For the text-containing cell, return its midpoint in (x, y) coordinate format. 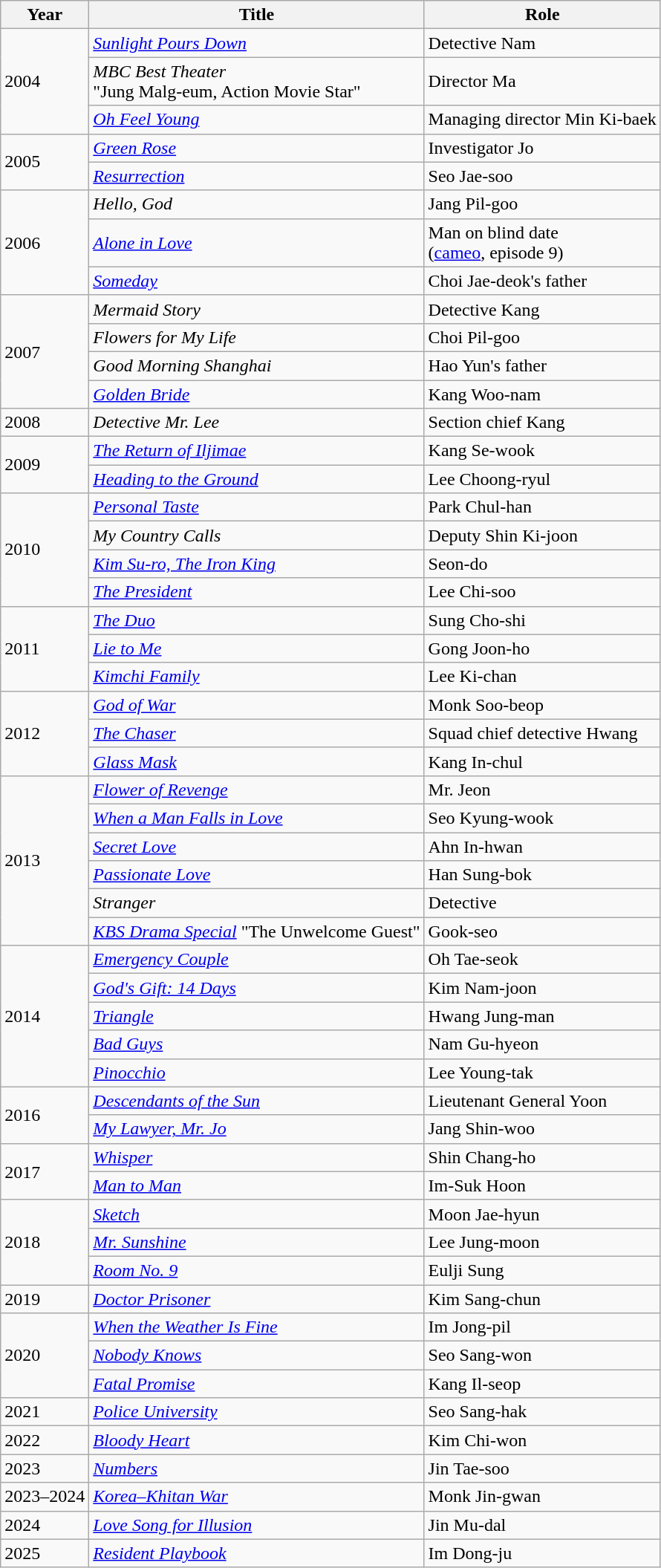
Detective Kang (542, 309)
Flower of Revenge (257, 790)
Love Song for Illusion (257, 1525)
Doctor Prisoner (257, 1299)
Im Jong-pil (542, 1327)
Fatal Promise (257, 1384)
Jang Shin-woo (542, 1129)
2009 (45, 465)
Pinocchio (257, 1073)
Kimchi Family (257, 677)
2014 (45, 1016)
Lie to Me (257, 648)
Title (257, 15)
Triangle (257, 1016)
Resident Playbook (257, 1553)
Passionate Love (257, 875)
Heading to the Ground (257, 479)
Oh Tae-seok (542, 960)
Detective Mr. Lee (257, 423)
Hwang Jung-man (542, 1016)
2023 (45, 1468)
Jin Mu-dal (542, 1525)
Im Dong-ju (542, 1553)
Kang Woo-nam (542, 394)
Lee Chi-soo (542, 592)
Lee Young-tak (542, 1073)
Korea–Khitan War (257, 1497)
Nobody Knows (257, 1356)
Good Morning Shanghai (257, 365)
Park Chul-han (542, 507)
When a Man Falls in Love (257, 818)
Lee Ki-chan (542, 677)
The Return of Iljimae (257, 451)
2010 (45, 550)
Lieutenant General Yoon (542, 1101)
Section chief Kang (542, 423)
Police University (257, 1412)
Investigator Jo (542, 148)
Mr. Jeon (542, 790)
Monk Jin-gwan (542, 1497)
Kang In-chul (542, 761)
My Lawyer, Mr. Jo (257, 1129)
2006 (45, 242)
Jang Pil-goo (542, 204)
Seon-do (542, 564)
Mermaid Story (257, 309)
2024 (45, 1525)
2022 (45, 1440)
The President (257, 592)
Bloody Heart (257, 1440)
Monk Soo-beop (542, 705)
2011 (45, 648)
Secret Love (257, 846)
The Chaser (257, 733)
Year (45, 15)
Detective (542, 903)
Descendants of the Sun (257, 1101)
KBS Drama Special "The Unwelcome Guest" (257, 931)
2007 (45, 351)
2008 (45, 423)
Lee Jung-moon (542, 1242)
Detective Nam (542, 43)
Seo Jae-soo (542, 176)
2005 (45, 162)
Role (542, 15)
Jin Tae-soo (542, 1468)
Moon Jae-hyun (542, 1214)
Glass Mask (257, 761)
Someday (257, 281)
Man on blind date (cameo, episode 9) (542, 242)
2018 (45, 1242)
My Country Calls (257, 536)
2013 (45, 860)
2004 (45, 82)
Golden Bride (257, 394)
2016 (45, 1115)
Stranger (257, 903)
Gong Joon-ho (542, 648)
2020 (45, 1356)
Sung Cho-shi (542, 620)
Seo Sang-won (542, 1356)
Numbers (257, 1468)
2025 (45, 1553)
Sunlight Pours Down (257, 43)
Alone in Love (257, 242)
Sketch (257, 1214)
Kim Chi-won (542, 1440)
Squad chief detective Hwang (542, 733)
Kim Sang-chun (542, 1299)
2012 (45, 733)
Mr. Sunshine (257, 1242)
2023–2024 (45, 1497)
Green Rose (257, 148)
Kim Su-ro, The Iron King (257, 564)
Seo Sang-hak (542, 1412)
Whisper (257, 1157)
God of War (257, 705)
2017 (45, 1171)
Man to Man (257, 1185)
Choi Pil-goo (542, 337)
Flowers for My Life (257, 337)
Kang Se-wook (542, 451)
The Duo (257, 620)
Shin Chang-ho (542, 1157)
Gook-seo (542, 931)
Kim Nam-joon (542, 988)
God's Gift: 14 Days (257, 988)
2021 (45, 1412)
Emergency Couple (257, 960)
Kang Il-seop (542, 1384)
Lee Choong-ryul (542, 479)
Hello, God (257, 204)
Im-Suk Hoon (542, 1185)
Hao Yun's father (542, 365)
Resurrection (257, 176)
Deputy Shin Ki-joon (542, 536)
Personal Taste (257, 507)
Han Sung-bok (542, 875)
Bad Guys (257, 1044)
When the Weather Is Fine (257, 1327)
Seo Kyung-wook (542, 818)
Managing director Min Ki-baek (542, 120)
Oh Feel Young (257, 120)
Choi Jae-deok's father (542, 281)
Ahn In-hwan (542, 846)
2019 (45, 1299)
MBC Best Theater "Jung Malg-eum, Action Movie Star" (257, 82)
Director Ma (542, 82)
Eulji Sung (542, 1270)
Room No. 9 (257, 1270)
Nam Gu-hyeon (542, 1044)
